Output the (X, Y) coordinate of the center of the cell containing the given text.  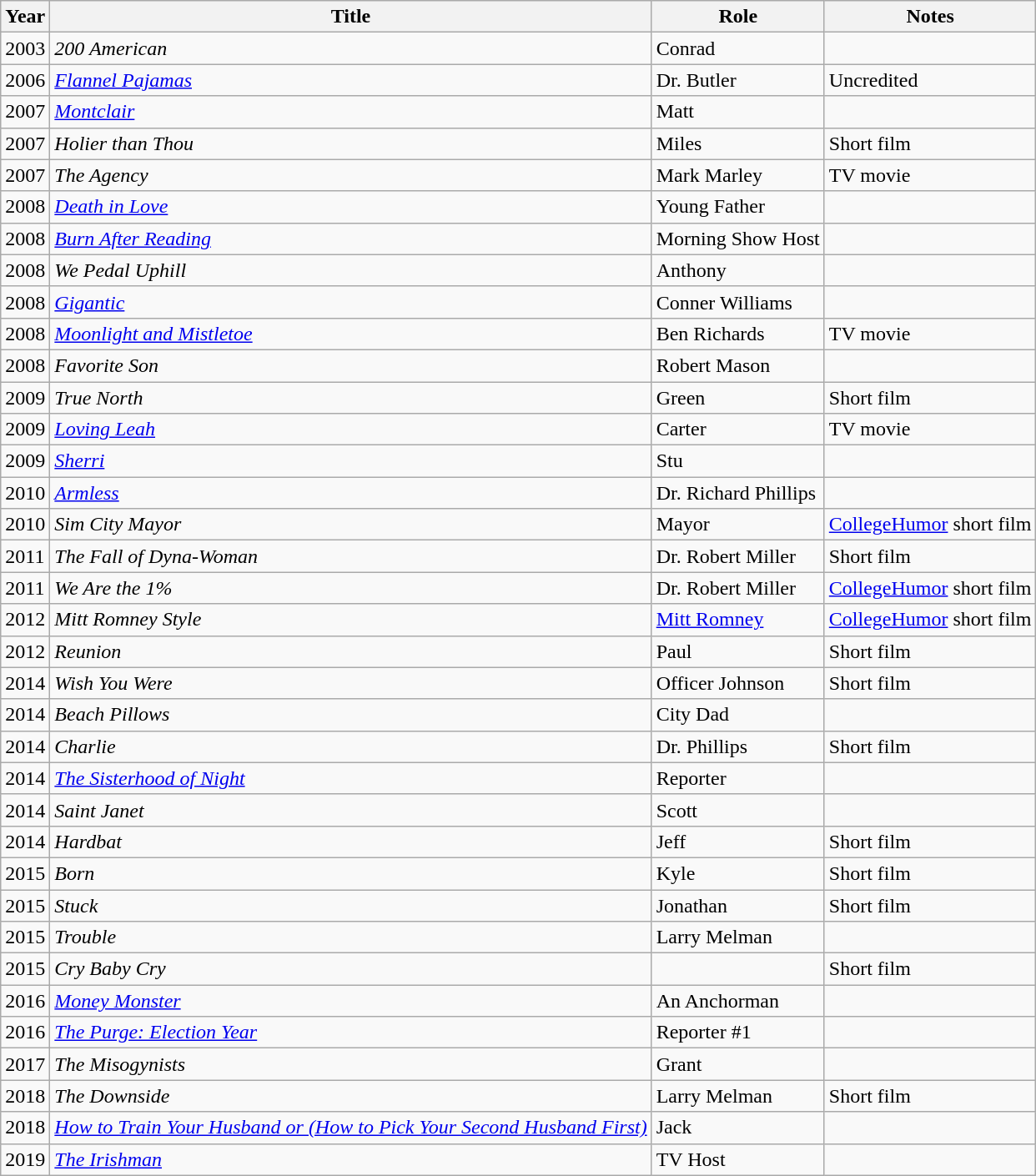
Conrad (737, 48)
2017 (25, 1064)
Money Monster (350, 1001)
The Purge: Election Year (350, 1033)
Stu (737, 461)
2019 (25, 1159)
Robert Mason (737, 365)
Conner Williams (737, 302)
The Downside (350, 1096)
Trouble (350, 937)
Flannel Pajamas (350, 80)
The Irishman (350, 1159)
The Sisterhood of Night (350, 778)
TV Host (737, 1159)
Green (737, 398)
Title (350, 17)
Dr. Butler (737, 80)
Holier than Thou (350, 143)
Sim City Mayor (350, 525)
The Agency (350, 175)
Jack (737, 1128)
Officer Johnson (737, 683)
Armless (350, 493)
Scott (737, 810)
Carter (737, 430)
The Fall of Dyna-Woman (350, 556)
City Dad (737, 715)
Loving Leah (350, 430)
Uncredited (930, 80)
Mark Marley (737, 175)
200 American (350, 48)
Dr. Richard Phillips (737, 493)
We Are the 1% (350, 588)
Born (350, 873)
Anthony (737, 270)
Mitt Romney Style (350, 620)
Kyle (737, 873)
2003 (25, 48)
2006 (25, 80)
Gigantic (350, 302)
Favorite Son (350, 365)
Dr. Phillips (737, 746)
An Anchorman (737, 1001)
Hardbat (350, 842)
Young Father (737, 207)
Year (25, 17)
Miles (737, 143)
How to Train Your Husband or (How to Pick Your Second Husband First) (350, 1128)
Morning Show Host (737, 239)
Matt (737, 112)
Mayor (737, 525)
Sherri (350, 461)
Moonlight and Mistletoe (350, 334)
Ben Richards (737, 334)
Wish You Were (350, 683)
True North (350, 398)
Reporter #1 (737, 1033)
Mitt Romney (737, 620)
Beach Pillows (350, 715)
Burn After Reading (350, 239)
Death in Love (350, 207)
The Misogynists (350, 1064)
Jonathan (737, 905)
Paul (737, 651)
Role (737, 17)
Saint Janet (350, 810)
Cry Baby Cry (350, 969)
Grant (737, 1064)
Charlie (350, 746)
Stuck (350, 905)
Reunion (350, 651)
Reporter (737, 778)
We Pedal Uphill (350, 270)
Jeff (737, 842)
Notes (930, 17)
Montclair (350, 112)
